Scan for the cell matching the given text and deliver its [X, Y] coordinate at center. 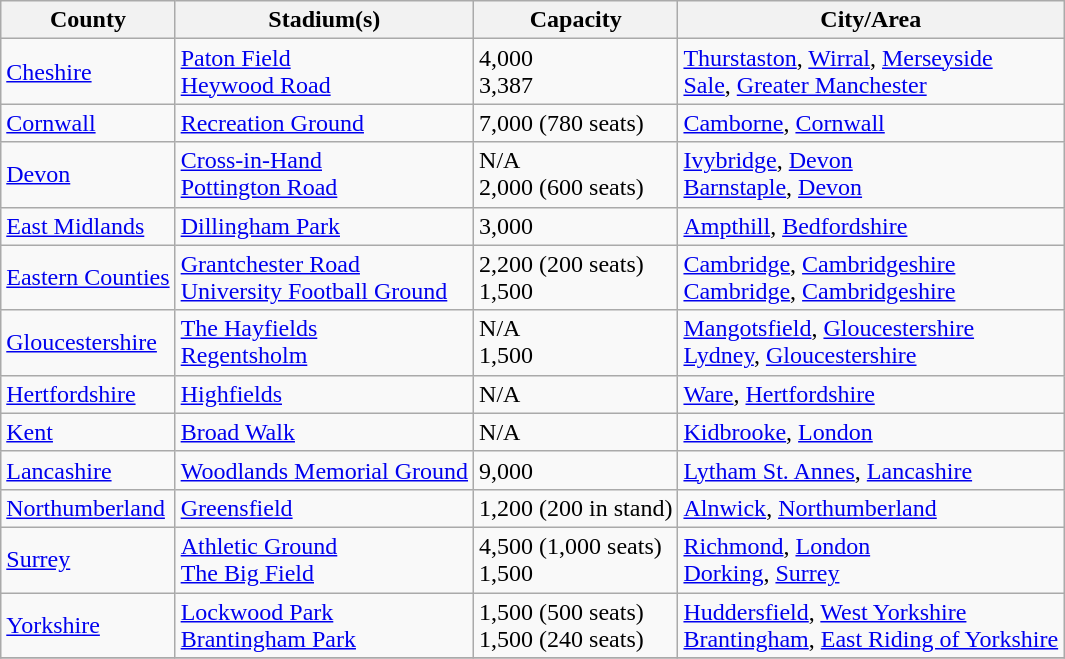
Devon [88, 174]
Gloucestershire [88, 342]
Northumberland [88, 508]
Athletic GroundThe Big Field [324, 560]
Eastern Counties [88, 278]
7,000 (780 seats) [576, 123]
Recreation Ground [324, 123]
4,500 (1,000 seats)1,500 [576, 560]
Huddersfield, West YorkshireBrantingham, East Riding of Yorkshire [871, 624]
Cross-in-HandPottington Road [324, 174]
The HayfieldsRegentsholm [324, 342]
1,500 (500 seats)1,500 (240 seats) [576, 624]
County [88, 20]
3,000 [576, 226]
Yorkshire [88, 624]
Thurstaston, Wirral, MerseysideSale, Greater Manchester [871, 72]
Ware, Hertfordshire [871, 394]
1,200 (200 in stand) [576, 508]
9,000 [576, 470]
N/A1,500 [576, 342]
Richmond, LondonDorking, Surrey [871, 560]
4,0003,387 [576, 72]
Dillingham Park [324, 226]
Mangotsfield, GloucestershireLydney, Gloucestershire [871, 342]
Cheshire [88, 72]
Hertfordshire [88, 394]
Broad Walk [324, 432]
East Midlands [88, 226]
City/Area [871, 20]
Kent [88, 432]
Kidbrooke, London [871, 432]
Cornwall [88, 123]
N/A2,000 (600 seats) [576, 174]
Capacity [576, 20]
Grantchester RoadUniversity Football Ground [324, 278]
Lockwood ParkBrantingham Park [324, 624]
Surrey [88, 560]
Lytham St. Annes, Lancashire [871, 470]
Ivybridge, DevonBarnstaple, Devon [871, 174]
Alnwick, Northumberland [871, 508]
Ampthill, Bedfordshire [871, 226]
Cambridge, CambridgeshireCambridge, Cambridgeshire [871, 278]
Camborne, Cornwall [871, 123]
2,200 (200 seats)1,500 [576, 278]
Woodlands Memorial Ground [324, 470]
Paton FieldHeywood Road [324, 72]
Greensfield [324, 508]
Highfields [324, 394]
Stadium(s) [324, 20]
Lancashire [88, 470]
